Extract the [X, Y] coordinate from the center of the cell holding the provided text.  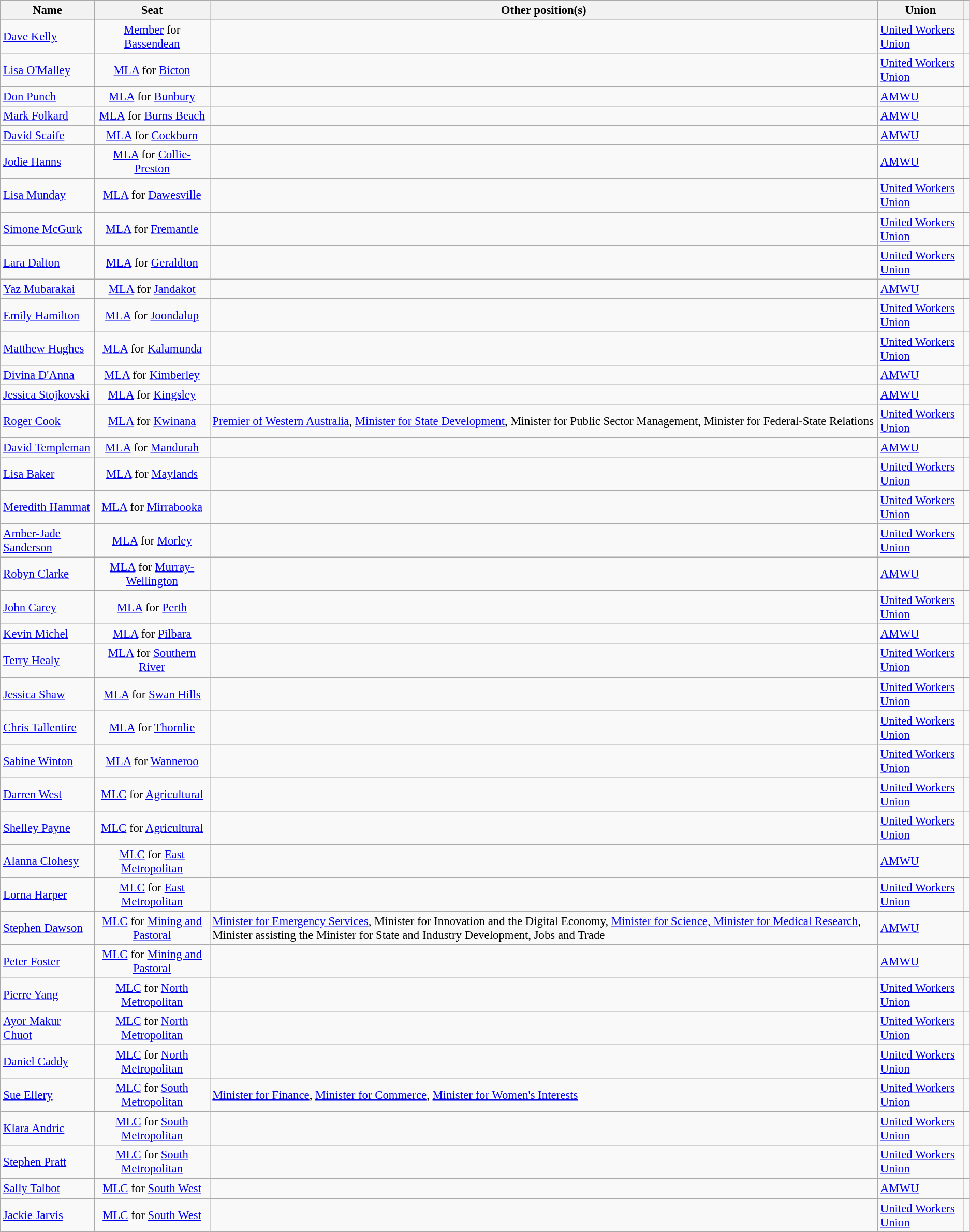
Lara Dalton [48, 262]
MLA for Kwinana [152, 421]
Roger Cook [48, 421]
Peter Foster [48, 962]
MLA for Jandakot [152, 289]
Alanna Clohesy [48, 861]
MLA for Southern River [152, 661]
Daniel Caddy [48, 1062]
MLA for Kimberley [152, 375]
Jessica Shaw [48, 694]
Lisa O'Malley [48, 70]
MLA for Bunbury [152, 97]
Minister for Finance, Minister for Commerce, Minister for Women's Interests [543, 1095]
Seat [152, 10]
Don Punch [48, 97]
MLA for Geraldton [152, 262]
MLA for Wanneroo [152, 761]
Klara Andric [48, 1128]
MLA for Mirrabooka [152, 507]
MLA for Kingsley [152, 394]
Mark Folkard [48, 116]
MLA for Morley [152, 540]
Kevin Michel [48, 634]
MLA for Murray-Wellington [152, 575]
Sabine Winton [48, 761]
Other position(s) [543, 10]
Dave Kelly [48, 37]
Simone McGurk [48, 229]
Emily Hamilton [48, 315]
Jodie Hanns [48, 162]
Darren West [48, 794]
Member for Bassendean [152, 37]
MLA for Mandurah [152, 447]
Sue Ellery [48, 1095]
Lisa Baker [48, 474]
MLA for Burns Beach [152, 116]
MLA for Pilbara [152, 634]
Shelley Payne [48, 828]
MLA for Thornlie [152, 728]
MLA for Perth [152, 608]
Ayor Makur Chuot [48, 1028]
Name [48, 10]
MLA for Kalamunda [152, 349]
MLA for Collie-Preston [152, 162]
Jackie Jarvis [48, 1215]
MLA for Swan Hills [152, 694]
Yaz Mubarakai [48, 289]
MLA for Fremantle [152, 229]
Union [920, 10]
Robyn Clarke [48, 575]
Terry Healy [48, 661]
David Templeman [48, 447]
MLA for Cockburn [152, 136]
Amber-Jade Sanderson [48, 540]
John Carey [48, 608]
Stephen Dawson [48, 928]
Lisa Munday [48, 196]
Stephen Pratt [48, 1162]
Sally Talbot [48, 1189]
MLA for Joondalup [152, 315]
Divina D'Anna [48, 375]
Chris Tallentire [48, 728]
Jessica Stojkovski [48, 394]
MLA for Dawesville [152, 196]
Pierre Yang [48, 995]
MLA for Bicton [152, 70]
Lorna Harper [48, 894]
David Scaife [48, 136]
MLA for Maylands [152, 474]
Premier of Western Australia, Minister for State Development, Minister for Public Sector Management, Minister for Federal-State Relations [543, 421]
Matthew Hughes [48, 349]
Meredith Hammat [48, 507]
